Capture the cell that displays the provided text and extract its [x, y] central coordinate. 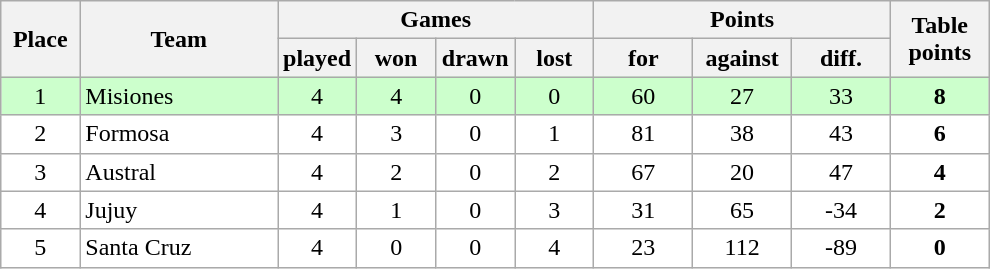
112 [742, 248]
Tablepoints [940, 39]
31 [644, 210]
27 [742, 96]
Jujuy [179, 210]
47 [842, 172]
Place [40, 39]
diff. [842, 58]
6 [940, 134]
for [644, 58]
81 [644, 134]
-89 [842, 248]
drawn [476, 58]
against [742, 58]
8 [940, 96]
43 [842, 134]
5 [40, 248]
33 [842, 96]
20 [742, 172]
-34 [842, 210]
65 [742, 210]
Points [742, 20]
Misiones [179, 96]
67 [644, 172]
23 [644, 248]
Austral [179, 172]
38 [742, 134]
lost [554, 58]
won [396, 58]
Formosa [179, 134]
Santa Cruz [179, 248]
played [318, 58]
Games [436, 20]
Team [179, 39]
60 [644, 96]
